Capture the cell that displays the provided text and extract its [X, Y] central coordinate. 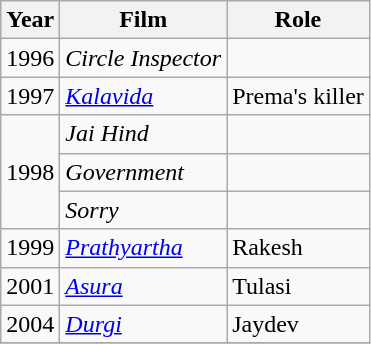
2001 [30, 286]
Sorry [144, 210]
Durgi [144, 324]
1997 [30, 96]
Jai Hind [144, 134]
Year [30, 20]
Prathyartha [144, 248]
Tulasi [298, 286]
Asura [144, 286]
Government [144, 172]
Rakesh [298, 248]
Circle Inspector [144, 58]
1998 [30, 172]
Jaydev [298, 324]
Role [298, 20]
1996 [30, 58]
Film [144, 20]
Kalavida [144, 96]
2004 [30, 324]
1999 [30, 248]
Prema's killer [298, 96]
